Locate the cell with the specified text and output its (X, Y) center coordinate. 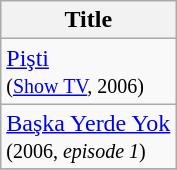
Başka Yerde Yok (2006, episode 1) (88, 136)
Pişti(Show TV, 2006) (88, 72)
Title (88, 20)
